From the cell containing the given text, extract its center point as [x, y] coordinate. 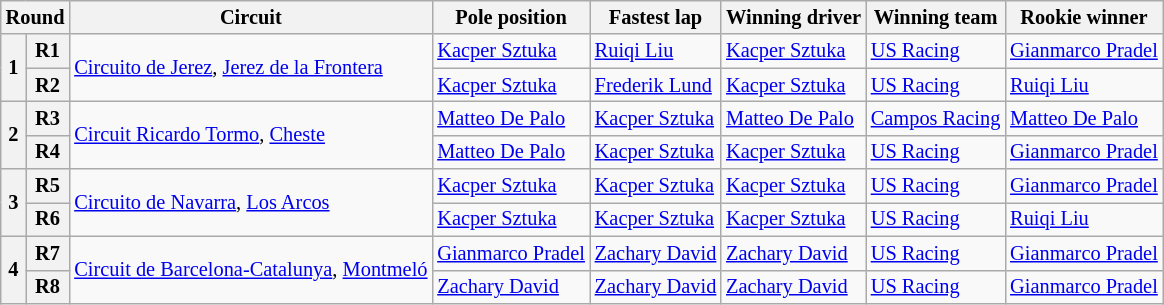
Campos Racing [936, 118]
Circuito de Jerez, Jerez de la Frontera [250, 68]
4 [14, 270]
Circuit Ricardo Tormo, Cheste [250, 134]
Circuit de Barcelona-Catalunya, Montmeló [250, 270]
Frederik Lund [656, 85]
R4 [48, 152]
Winning team [936, 17]
Circuit [250, 17]
R8 [48, 287]
Rookie winner [1084, 17]
3 [14, 202]
R5 [48, 186]
Round [36, 17]
Circuito de Navarra, Los Arcos [250, 202]
R2 [48, 85]
R3 [48, 118]
R6 [48, 219]
1 [14, 68]
Fastest lap [656, 17]
R7 [48, 253]
R1 [48, 51]
2 [14, 134]
Pole position [510, 17]
Winning driver [794, 17]
